Pinpoint the cell where the given text exists, returning its [x, y] midpoint coordinate. 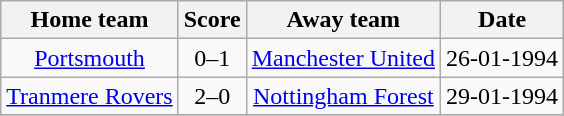
Score [212, 20]
Nottingham Forest [343, 96]
Manchester United [343, 58]
29-01-1994 [502, 96]
2–0 [212, 96]
Date [502, 20]
Portsmouth [90, 58]
0–1 [212, 58]
Away team [343, 20]
Tranmere Rovers [90, 96]
26-01-1994 [502, 58]
Home team [90, 20]
